Search for the cell housing the specified text and yield its [x, y] center coordinate. 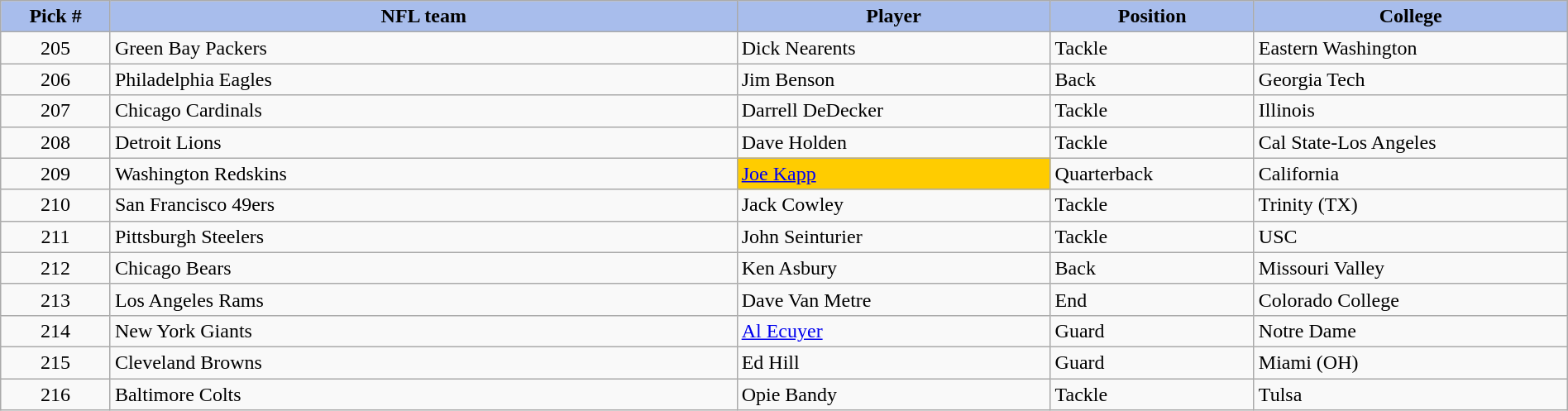
212 [56, 268]
215 [56, 362]
Eastern Washington [1411, 48]
Washington Redskins [423, 174]
Tulsa [1411, 394]
205 [56, 48]
John Seinturier [893, 237]
NFL team [423, 17]
Detroit Lions [423, 142]
Dick Nearents [893, 48]
209 [56, 174]
Philadelphia Eagles [423, 79]
214 [56, 331]
Quarterback [1152, 174]
208 [56, 142]
Colorado College [1411, 299]
Trinity (TX) [1411, 205]
Green Bay Packers [423, 48]
Dave Van Metre [893, 299]
Cleveland Browns [423, 362]
Missouri Valley [1411, 268]
206 [56, 79]
207 [56, 111]
Dave Holden [893, 142]
End [1152, 299]
Chicago Bears [423, 268]
Pick # [56, 17]
Los Angeles Rams [423, 299]
Position [1152, 17]
Ed Hill [893, 362]
Joe Kapp [893, 174]
Darrell DeDecker [893, 111]
Al Ecuyer [893, 331]
210 [56, 205]
Opie Bandy [893, 394]
Cal State-Los Angeles [1411, 142]
Ken Asbury [893, 268]
Player [893, 17]
Baltimore Colts [423, 394]
New York Giants [423, 331]
Jack Cowley [893, 205]
211 [56, 237]
Notre Dame [1411, 331]
California [1411, 174]
College [1411, 17]
216 [56, 394]
213 [56, 299]
Chicago Cardinals [423, 111]
San Francisco 49ers [423, 205]
Miami (OH) [1411, 362]
USC [1411, 237]
Pittsburgh Steelers [423, 237]
Jim Benson [893, 79]
Georgia Tech [1411, 79]
Illinois [1411, 111]
